Capture the cell that displays the provided text and extract its (X, Y) central coordinate. 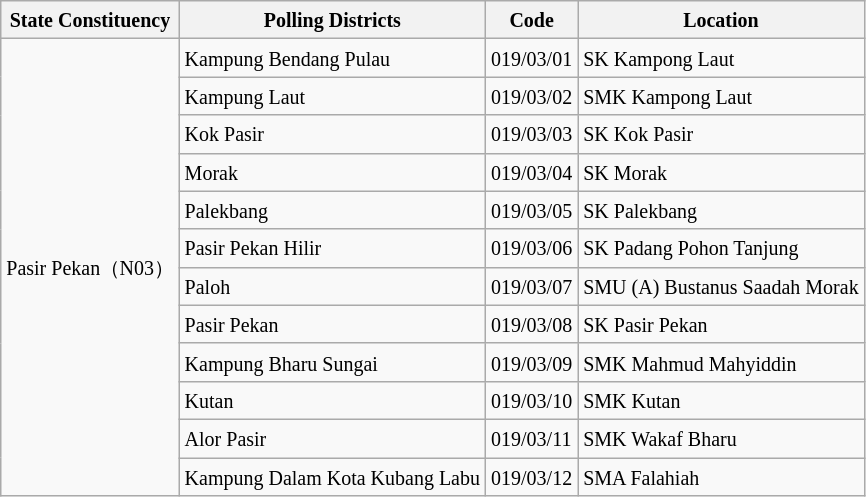
019/03/10 (532, 400)
Paloh (332, 286)
SMK Kutan (721, 400)
SK Padang Pohon Tanjung (721, 248)
SK Pasir Pekan (721, 324)
SMK Mahmud Mahyiddin (721, 362)
State Constituency (90, 20)
Code (532, 20)
Polling Districts (332, 20)
019/03/04 (532, 172)
019/03/05 (532, 210)
Palekbang (332, 210)
SK Palekbang (721, 210)
SK Morak (721, 172)
SK Kok Pasir (721, 134)
Location (721, 20)
019/03/12 (532, 477)
Kampung Bendang Pulau (332, 58)
Kampung Bharu Sungai (332, 362)
019/03/03 (532, 134)
SMK Kampong Laut (721, 96)
Kampung Dalam Kota Kubang Labu (332, 477)
SK Kampong Laut (721, 58)
019/03/02 (532, 96)
019/03/11 (532, 438)
Kutan (332, 400)
019/03/06 (532, 248)
Kok Pasir (332, 134)
019/03/08 (532, 324)
Morak (332, 172)
Kampung Laut (332, 96)
019/03/07 (532, 286)
SMA Falahiah (721, 477)
SMK Wakaf Bharu (721, 438)
019/03/01 (532, 58)
Pasir Pekan Hilir (332, 248)
Alor Pasir (332, 438)
Pasir Pekan (332, 324)
019/03/09 (532, 362)
Pasir Pekan（N03） (90, 268)
SMU (A) Bustanus Saadah Morak (721, 286)
